Pinpoint the cell where the given text exists, returning its [X, Y] midpoint coordinate. 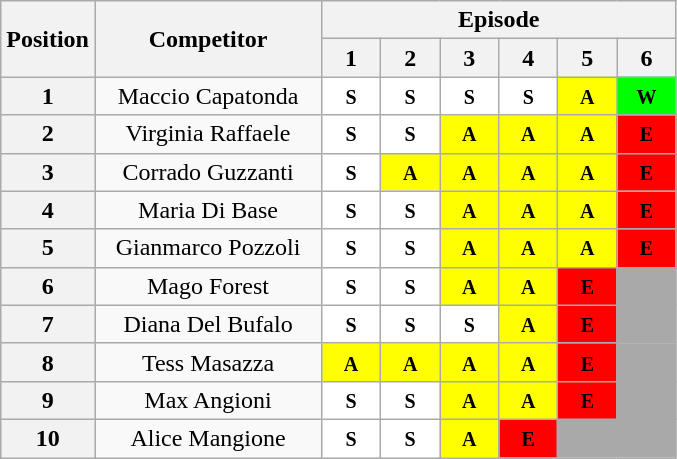
8 [48, 362]
Position [48, 39]
Maccio Capatonda [208, 96]
10 [48, 438]
9 [48, 400]
Gianmarco Pozzoli [208, 248]
Diana Del Bufalo [208, 324]
Max Angioni [208, 400]
Mago Forest [208, 286]
Alice Mangione [208, 438]
W [646, 96]
Tess Masazza [208, 362]
Maria Di Base [208, 210]
Virginia Raffaele [208, 134]
Corrado Guzzanti [208, 172]
7 [48, 324]
Competitor [208, 39]
Episode [499, 20]
